Pinpoint the cell where the given text exists, returning its (X, Y) midpoint coordinate. 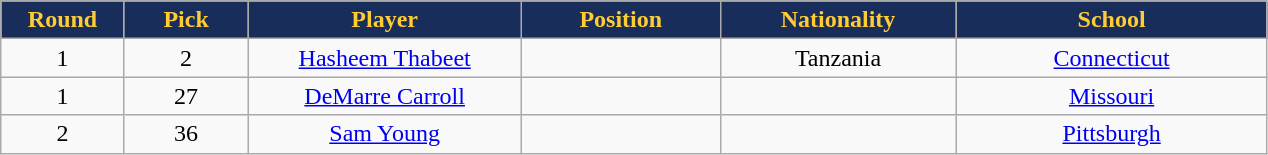
27 (186, 96)
Nationality (838, 20)
Round (63, 20)
Position (620, 20)
Sam Young (385, 134)
Tanzania (838, 58)
School (1112, 20)
Pittsburgh (1112, 134)
Pick (186, 20)
36 (186, 134)
Connecticut (1112, 58)
Player (385, 20)
DeMarre Carroll (385, 96)
Missouri (1112, 96)
Hasheem Thabeet (385, 58)
